Output the (X, Y) coordinate of the center of the cell containing the given text.  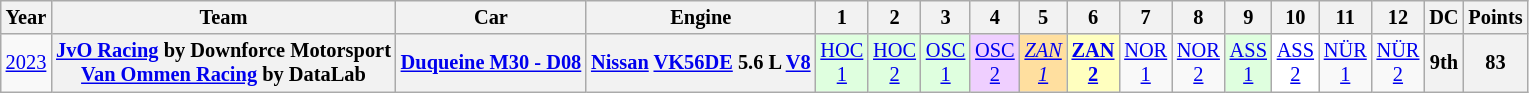
11 (1346, 17)
2023 (26, 63)
1 (842, 17)
Car (491, 17)
Year (26, 17)
ASS1 (1248, 63)
NOR1 (1146, 63)
5 (1044, 17)
NÜR2 (1398, 63)
83 (1495, 63)
6 (1094, 17)
Duqueine M30 - D08 (491, 63)
8 (1198, 17)
3 (946, 17)
Nissan VK56DE 5.6 L V8 (700, 63)
DC (1444, 17)
NÜR1 (1346, 63)
ZAN2 (1094, 63)
Team (224, 17)
12 (1398, 17)
Points (1495, 17)
HOC1 (842, 63)
9th (1444, 63)
NOR2 (1198, 63)
HOC2 (894, 63)
OSC2 (994, 63)
JvO Racing by Downforce MotorsportVan Ommen Racing by DataLab (224, 63)
9 (1248, 17)
10 (1296, 17)
OSC1 (946, 63)
ASS2 (1296, 63)
Engine (700, 17)
7 (1146, 17)
2 (894, 17)
4 (994, 17)
ZAN1 (1044, 63)
